Determine the (X, Y) coordinate at the center of the cell enclosing the given text.  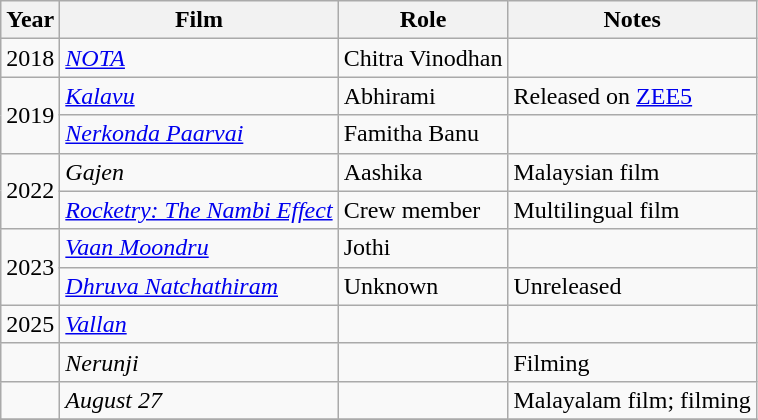
August 27 (199, 400)
Vallan (199, 324)
Dhruva Natchathiram (199, 286)
2023 (30, 267)
Unreleased (632, 286)
2022 (30, 191)
Rocketry: The Nambi Effect (199, 210)
2019 (30, 115)
Malayalam film; filming (632, 400)
Kalavu (199, 96)
Nerunji (199, 362)
Famitha Banu (423, 134)
Jothi (423, 248)
Unknown (423, 286)
Abhirami (423, 96)
Crew member (423, 210)
Role (423, 20)
2025 (30, 324)
Nerkonda Paarvai (199, 134)
Gajen (199, 172)
Malaysian film (632, 172)
Notes (632, 20)
NOTA (199, 58)
Year (30, 20)
2018 (30, 58)
Vaan Moondru (199, 248)
Chitra Vinodhan (423, 58)
Multilingual film (632, 210)
Released on ZEE5 (632, 96)
Film (199, 20)
Filming (632, 362)
Aashika (423, 172)
